Return (X, Y) of the center of cell containing provided text 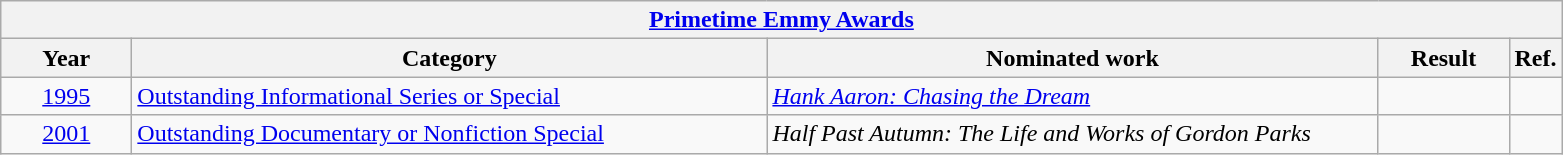
Nominated work (1072, 58)
1995 (66, 96)
Hank Aaron: Chasing the Dream (1072, 96)
Outstanding Documentary or Nonfiction Special (450, 134)
Year (66, 58)
Category (450, 58)
2001 (66, 134)
Half Past Autumn: The Life and Works of Gordon Parks (1072, 134)
Ref. (1536, 58)
Primetime Emmy Awards (782, 20)
Result (1444, 58)
Outstanding Informational Series or Special (450, 96)
